Identify which cell holds the provided text, then report its (X, Y) central coordinate. 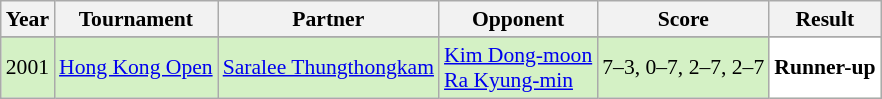
Partner (328, 19)
Tournament (136, 19)
Score (683, 19)
7–3, 0–7, 2–7, 2–7 (683, 68)
Result (824, 19)
Saralee Thungthongkam (328, 68)
Runner-up (824, 68)
2001 (28, 68)
Opponent (518, 19)
Year (28, 19)
Hong Kong Open (136, 68)
Kim Dong-moon Ra Kyung-min (518, 68)
